Find where the given text appears and provide that cell's center as [X, Y] coordinate. 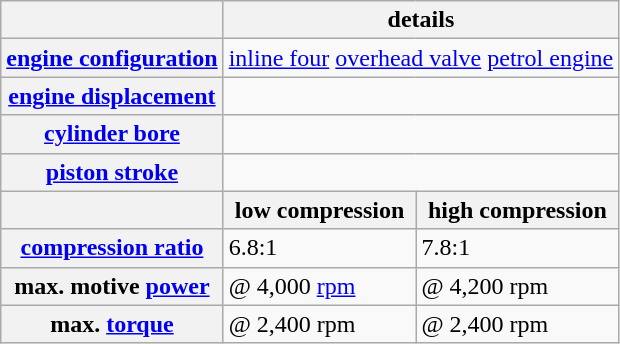
cylinder bore [112, 134]
compression ratio [112, 248]
high compression [518, 210]
piston stroke [112, 172]
6.8:1 [320, 248]
engine displacement [112, 96]
@ 4,000 rpm [320, 286]
details [421, 20]
engine configuration [112, 58]
low compression [320, 210]
7.8:1 [518, 248]
@ 4,200 rpm [518, 286]
inline four overhead valve petrol engine [421, 58]
max. torque [112, 324]
max. motive power [112, 286]
